Identify which cell holds the provided text, then report its (X, Y) central coordinate. 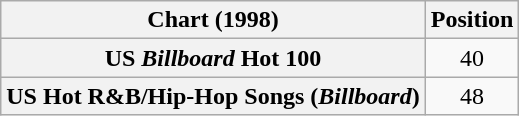
US Billboard Hot 100 (213, 58)
Chart (1998) (213, 20)
Position (472, 20)
48 (472, 96)
40 (472, 58)
US Hot R&B/Hip-Hop Songs (Billboard) (213, 96)
